Determine the (x, y) coordinate at the center of the cell enclosing the given text.  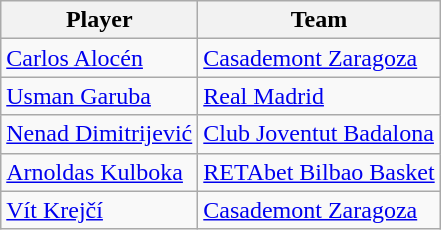
Arnoldas Kulboka (100, 172)
Real Madrid (319, 96)
Team (319, 20)
Player (100, 20)
Usman Garuba (100, 96)
Carlos Alocén (100, 58)
Club Joventut Badalona (319, 134)
Nenad Dimitrijević (100, 134)
Vít Krejčí (100, 210)
RETAbet Bilbao Basket (319, 172)
